Output the (X, Y) coordinate of the center of the cell containing the given text.  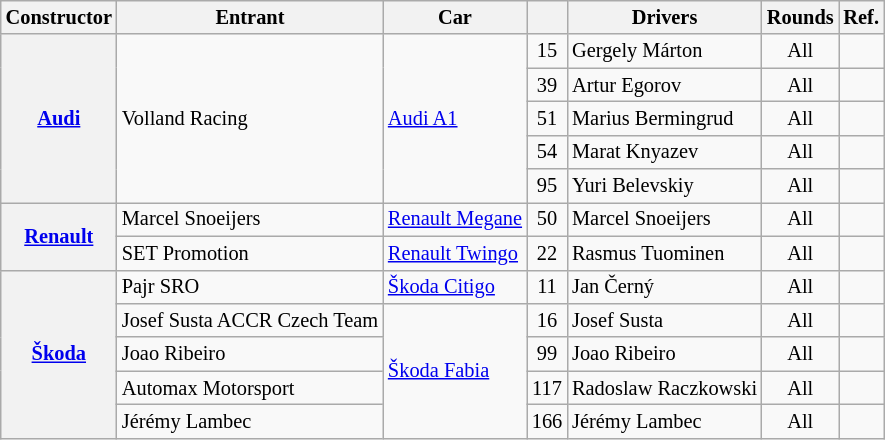
Škoda Fabia (455, 370)
51 (547, 118)
Car (455, 17)
54 (547, 152)
Yuri Belevskiy (664, 186)
Audi A1 (455, 118)
16 (547, 320)
Škoda Citigo (455, 287)
Automax Motorsport (250, 388)
Drivers (664, 17)
Renault (59, 236)
22 (547, 253)
Marat Knyazev (664, 152)
Renault Megane (455, 219)
166 (547, 421)
Marius Bermingrud (664, 118)
99 (547, 354)
Gergely Márton (664, 51)
Ref. (860, 17)
Entrant (250, 17)
Pajr SRO (250, 287)
Škoda (59, 354)
Jan Černý (664, 287)
Constructor (59, 17)
117 (547, 388)
Volland Racing (250, 118)
Renault Twingo (455, 253)
39 (547, 85)
50 (547, 219)
Audi (59, 118)
Rounds (800, 17)
SET Promotion (250, 253)
Rasmus Tuominen (664, 253)
Josef Susta (664, 320)
Artur Egorov (664, 85)
Josef Susta ACCR Czech Team (250, 320)
Radoslaw Raczkowski (664, 388)
11 (547, 287)
95 (547, 186)
15 (547, 51)
